Return the (X, Y) coordinate for the center point of the cell that contains the specified text.  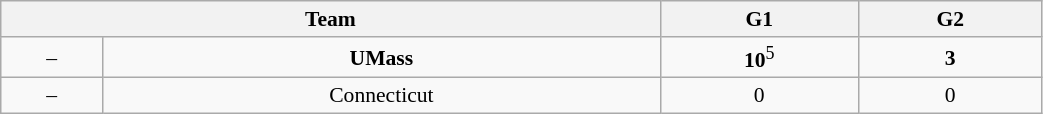
3 (950, 58)
G2 (950, 19)
UMass (382, 58)
105 (759, 58)
Connecticut (382, 96)
Team (330, 19)
G1 (759, 19)
